Provide the [x, y] coordinate of the cell's center where the given text is located.  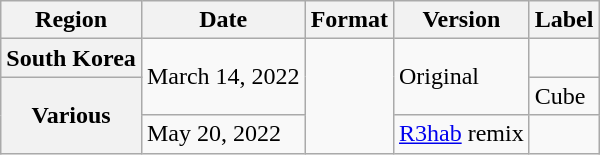
March 14, 2022 [223, 77]
Date [223, 20]
Cube [564, 96]
May 20, 2022 [223, 134]
Original [461, 77]
R3hab remix [461, 134]
Format [349, 20]
Version [461, 20]
Region [72, 20]
Label [564, 20]
Various [72, 115]
South Korea [72, 58]
